Detect which cell encompasses the target text, then output its (x, y) center coordinate. 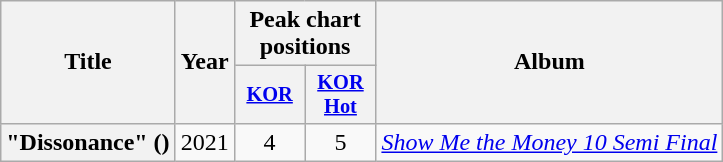
5 (340, 142)
KOR (270, 95)
Peak chartpositions (305, 34)
"Dissonance" () (88, 142)
Title (88, 62)
Year (204, 62)
Album (550, 62)
4 (270, 142)
2021 (204, 142)
Show Me the Money 10 Semi Final (550, 142)
KORHot (340, 95)
